Return [X, Y] of the center of cell containing provided text 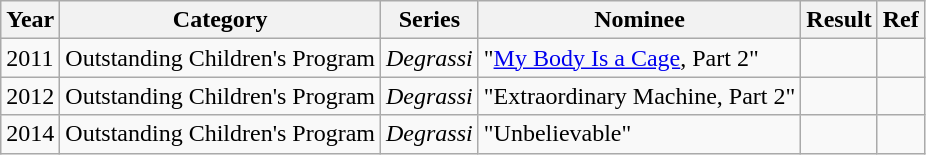
Ref [900, 20]
2014 [30, 134]
"Unbelievable" [640, 134]
"My Body Is a Cage, Part 2" [640, 58]
Category [220, 20]
Nominee [640, 20]
"Extraordinary Machine, Part 2" [640, 96]
Year [30, 20]
Series [430, 20]
2012 [30, 96]
Result [839, 20]
2011 [30, 58]
